Scan for the cell matching the given text and deliver its [x, y] coordinate at center. 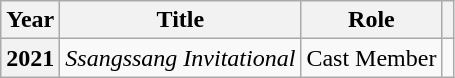
Title [180, 20]
Ssangssang Invitational [180, 58]
Role [372, 20]
2021 [30, 58]
Year [30, 20]
Cast Member [372, 58]
